Pinpoint the cell where the given text exists, returning its [X, Y] midpoint coordinate. 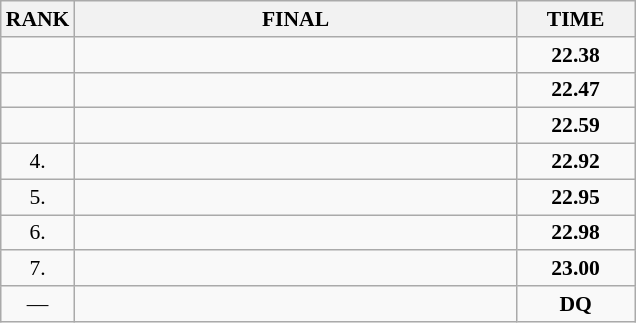
— [38, 304]
22.59 [576, 126]
6. [38, 233]
DQ [576, 304]
22.47 [576, 90]
5. [38, 197]
22.98 [576, 233]
4. [38, 162]
23.00 [576, 269]
FINAL [295, 19]
22.92 [576, 162]
TIME [576, 19]
22.38 [576, 55]
22.95 [576, 197]
7. [38, 269]
RANK [38, 19]
